Output the (X, Y) coordinate of the center of the cell containing the given text.  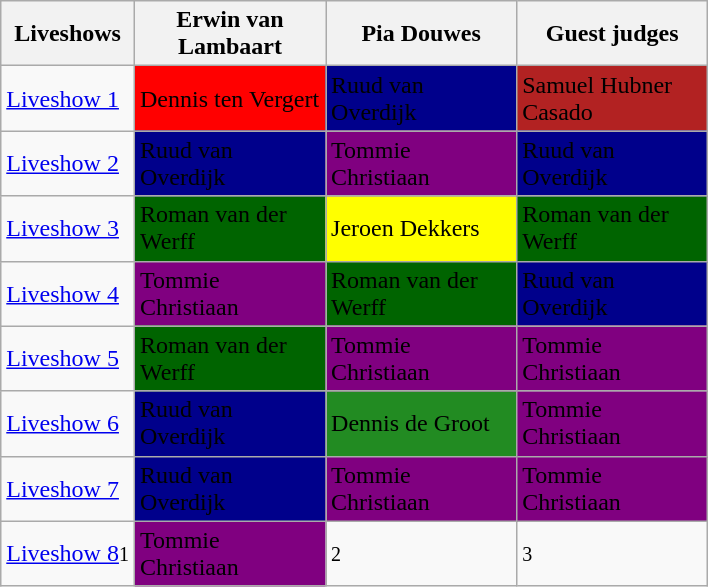
Liveshows (68, 34)
Guest judges (612, 34)
Liveshow 7 (68, 488)
Liveshow 81 (68, 554)
Pia Douwes (422, 34)
Liveshow 3 (68, 228)
Dennis ten Vergert (230, 98)
2 (422, 554)
Jeroen Dekkers (422, 228)
Liveshow 4 (68, 294)
Liveshow 2 (68, 164)
Liveshow 1 (68, 98)
3 (612, 554)
Samuel Hubner Casado (612, 98)
Dennis de Groot (422, 424)
Liveshow 6 (68, 424)
Erwin van Lambaart (230, 34)
Liveshow 5 (68, 358)
